Locate the cell with the specified text and output its [x, y] center coordinate. 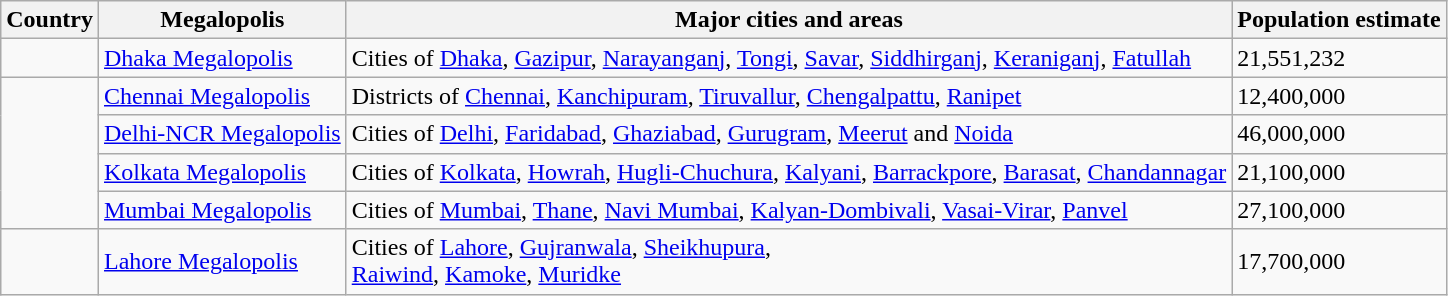
Chennai Megalopolis [222, 96]
Cities of Delhi, Faridabad, Ghaziabad, Gurugram, Meerut and Noida [789, 134]
Lahore Megalopolis [222, 262]
27,100,000 [1339, 210]
17,700,000 [1339, 262]
Kolkata Megalopolis [222, 172]
Cities of Dhaka, Gazipur, Narayanganj, Tongi, Savar, Siddhirganj, Keraniganj, Fatullah [789, 58]
Delhi-NCR Megalopolis [222, 134]
Cities of Lahore, Gujranwala, Sheikhupura,Raiwind, Kamoke, Muridke [789, 262]
21,100,000 [1339, 172]
Major cities and areas [789, 20]
Megalopolis [222, 20]
46,000,000 [1339, 134]
Districts of Chennai, Kanchipuram, Tiruvallur, Chengalpattu, Ranipet [789, 96]
Cities of Kolkata, Howrah, Hugli-Chuchura, Kalyani, Barrackpore, Barasat, Chandannagar [789, 172]
Population estimate [1339, 20]
Country [50, 20]
Mumbai Megalopolis [222, 210]
12,400,000 [1339, 96]
21,551,232 [1339, 58]
Dhaka Megalopolis [222, 58]
Cities of Mumbai, Thane, Navi Mumbai, Kalyan-Dombivali, Vasai-Virar, Panvel [789, 210]
